Determine the [x, y] coordinate at the center of the cell enclosing the given text.  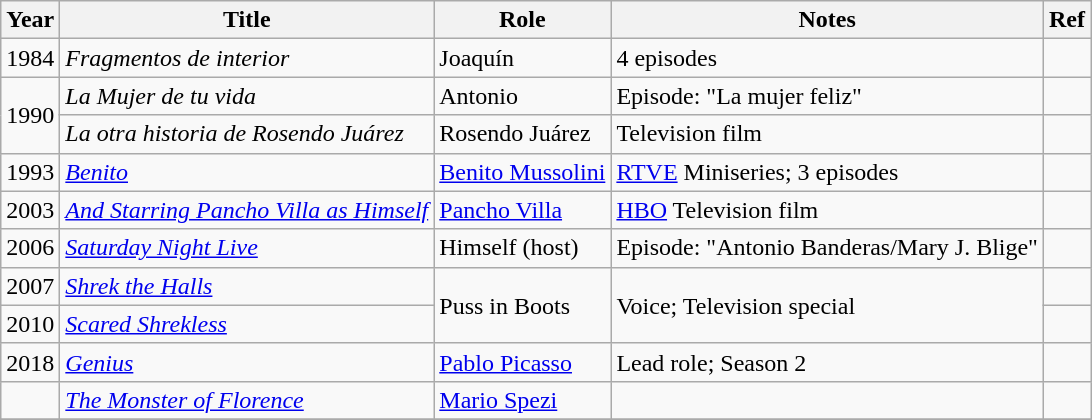
Scared Shrekless [247, 324]
Pancho Villa [522, 210]
Benito Mussolini [522, 172]
La Mujer de tu vida [247, 96]
Title [247, 20]
Benito [247, 172]
Year [30, 20]
Himself (host) [522, 248]
Pablo Picasso [522, 362]
Notes [828, 20]
Mario Spezi [522, 400]
Antonio [522, 96]
1990 [30, 115]
2018 [30, 362]
2007 [30, 286]
RTVE Miniseries; 3 episodes [828, 172]
Saturday Night Live [247, 248]
Voice; Television special [828, 305]
Fragmentos de interior [247, 58]
2006 [30, 248]
The Monster of Florence [247, 400]
Television film [828, 134]
Ref [1066, 20]
2010 [30, 324]
Joaquín [522, 58]
Episode: "La mujer feliz" [828, 96]
Episode: "Antonio Banderas/Mary J. Blige" [828, 248]
Genius [247, 362]
Rosendo Juárez [522, 134]
La otra historia de Rosendo Juárez [247, 134]
2003 [30, 210]
Puss in Boots [522, 305]
4 episodes [828, 58]
HBO Television film [828, 210]
And Starring Pancho Villa as Himself [247, 210]
Shrek the Halls [247, 286]
1984 [30, 58]
Role [522, 20]
1993 [30, 172]
Lead role; Season 2 [828, 362]
